Determine the (X, Y) coordinate at the center of the cell enclosing the given text.  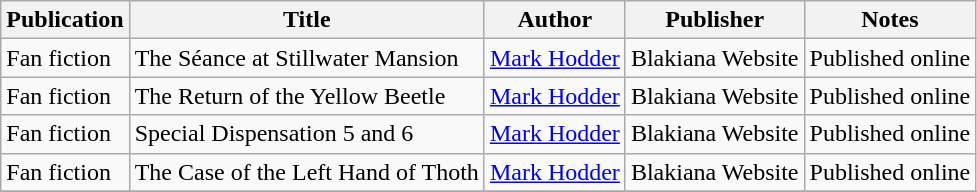
The Return of the Yellow Beetle (306, 96)
The Case of the Left Hand of Thoth (306, 172)
The Séance at Stillwater Mansion (306, 58)
Publisher (714, 20)
Notes (890, 20)
Author (554, 20)
Special Dispensation 5 and 6 (306, 134)
Title (306, 20)
Publication (65, 20)
